Output the (X, Y) coordinate of the center of the cell containing the given text.  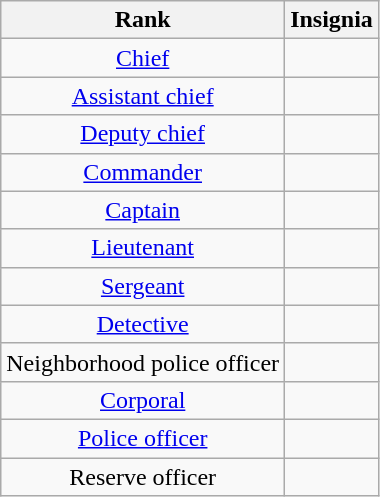
Captain (143, 210)
Detective (143, 324)
Police officer (143, 438)
Deputy chief (143, 134)
Rank (143, 20)
Corporal (143, 400)
Reserve officer (143, 477)
Lieutenant (143, 248)
Sergeant (143, 286)
Chief (143, 58)
Assistant chief (143, 96)
Insignia (332, 20)
Commander (143, 172)
Neighborhood police officer (143, 362)
